Capture the cell that displays the provided text and extract its (x, y) central coordinate. 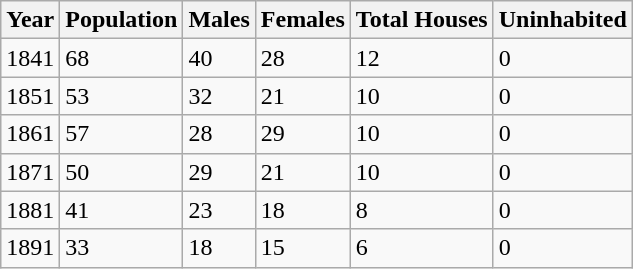
Year (30, 20)
50 (122, 172)
15 (302, 248)
40 (219, 58)
8 (422, 210)
1861 (30, 134)
41 (122, 210)
Females (302, 20)
68 (122, 58)
1891 (30, 248)
1841 (30, 58)
6 (422, 248)
57 (122, 134)
1871 (30, 172)
Males (219, 20)
1881 (30, 210)
Population (122, 20)
1851 (30, 96)
53 (122, 96)
23 (219, 210)
12 (422, 58)
33 (122, 248)
32 (219, 96)
Uninhabited (562, 20)
Total Houses (422, 20)
